Provide the [x, y] coordinate of the cell's center where the given text is located.  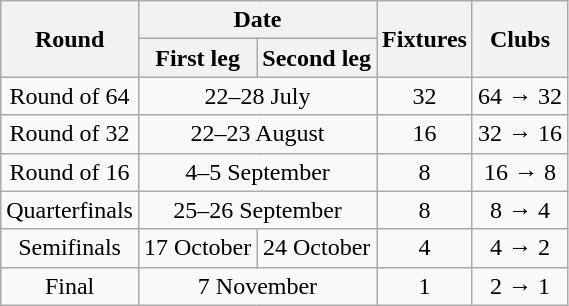
Round of 32 [70, 134]
32 [425, 96]
25–26 September [257, 210]
8 → 4 [520, 210]
Fixtures [425, 39]
16 → 8 [520, 172]
16 [425, 134]
Round of 64 [70, 96]
Second leg [317, 58]
4–5 September [257, 172]
4 → 2 [520, 248]
Final [70, 286]
22–23 August [257, 134]
7 November [257, 286]
1 [425, 286]
Clubs [520, 39]
32 → 16 [520, 134]
Round of 16 [70, 172]
64 → 32 [520, 96]
First leg [197, 58]
22–28 July [257, 96]
2 → 1 [520, 286]
Date [257, 20]
4 [425, 248]
Quarterfinals [70, 210]
24 October [317, 248]
17 October [197, 248]
Semifinals [70, 248]
Round [70, 39]
